From the cell containing the given text, extract its center point as [x, y] coordinate. 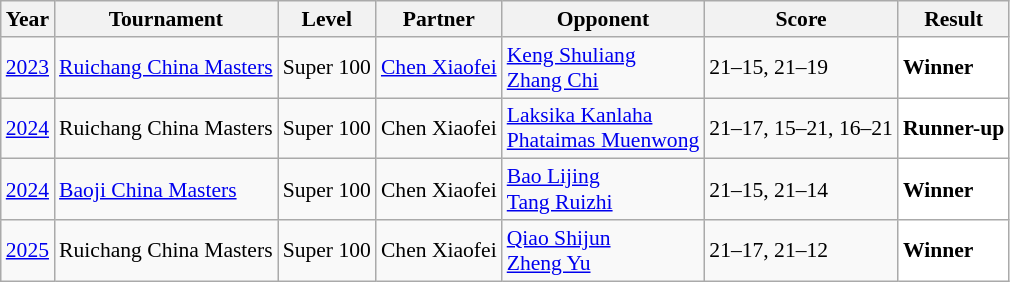
Level [327, 19]
Laksika Kanlaha Phataimas Muenwong [604, 128]
21–15, 21–19 [801, 68]
2023 [28, 68]
Runner-up [954, 128]
Result [954, 19]
Bao Lijing Tang Ruizhi [604, 190]
Baoji China Masters [166, 190]
21–15, 21–14 [801, 190]
Tournament [166, 19]
Keng Shuliang Zhang Chi [604, 68]
Opponent [604, 19]
Score [801, 19]
Partner [439, 19]
2025 [28, 250]
Year [28, 19]
Qiao Shijun Zheng Yu [604, 250]
21–17, 21–12 [801, 250]
21–17, 15–21, 16–21 [801, 128]
